Provide the (x, y) coordinate of the cell's center where the given text is located.  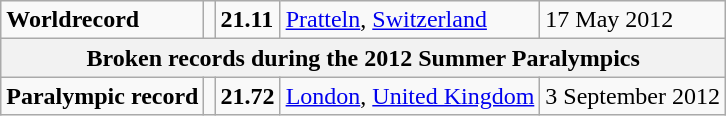
21.72 (248, 96)
3 September 2012 (633, 96)
Paralympic record (102, 96)
Broken records during the 2012 Summer Paralympics (364, 58)
Worldrecord (102, 20)
London, United Kingdom (410, 96)
21.11 (248, 20)
17 May 2012 (633, 20)
Pratteln, Switzerland (410, 20)
